Locate the cell with the specified text and output its (X, Y) center coordinate. 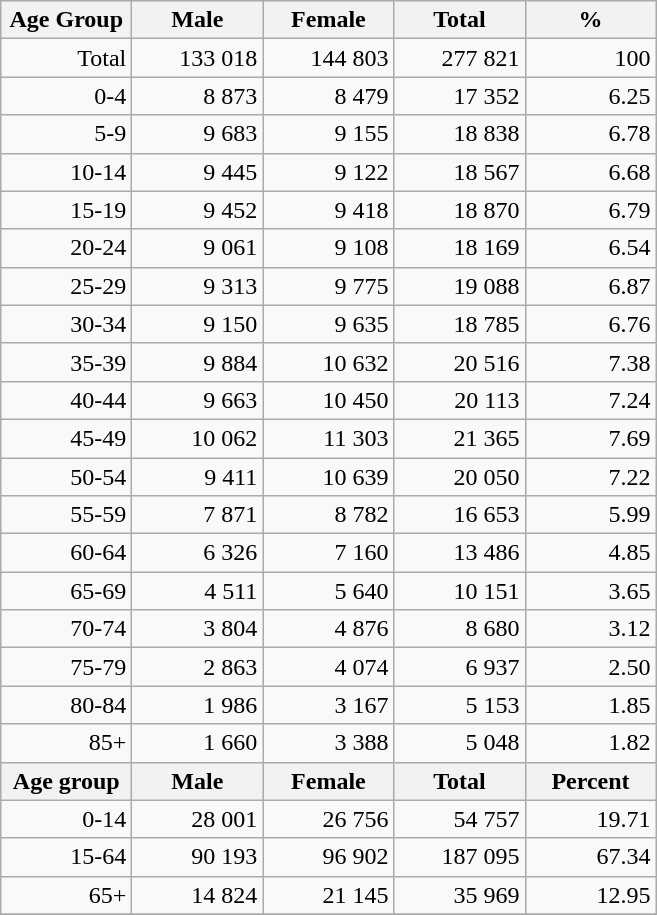
19.71 (590, 819)
10-14 (66, 172)
0-4 (66, 96)
9 108 (328, 248)
6 937 (460, 667)
9 452 (198, 210)
1.85 (590, 705)
45-49 (66, 438)
100 (590, 58)
3 167 (328, 705)
90 193 (198, 857)
9 683 (198, 134)
5-9 (66, 134)
20 516 (460, 362)
9 150 (198, 324)
11 303 (328, 438)
28 001 (198, 819)
7.24 (590, 400)
4 074 (328, 667)
30-34 (66, 324)
17 352 (460, 96)
18 870 (460, 210)
10 450 (328, 400)
54 757 (460, 819)
6.68 (590, 172)
5.99 (590, 515)
60-64 (66, 553)
144 803 (328, 58)
2.50 (590, 667)
133 018 (198, 58)
3 388 (328, 743)
9 155 (328, 134)
18 169 (460, 248)
187 095 (460, 857)
96 902 (328, 857)
2 863 (198, 667)
12.95 (590, 895)
9 418 (328, 210)
9 884 (198, 362)
20 050 (460, 477)
4 876 (328, 629)
7 871 (198, 515)
6.79 (590, 210)
21 145 (328, 895)
Age group (66, 781)
8 873 (198, 96)
9 663 (198, 400)
85+ (66, 743)
9 061 (198, 248)
80-84 (66, 705)
6.76 (590, 324)
4 511 (198, 591)
10 062 (198, 438)
7.22 (590, 477)
18 785 (460, 324)
Percent (590, 781)
8 782 (328, 515)
3.65 (590, 591)
70-74 (66, 629)
16 653 (460, 515)
6.78 (590, 134)
5 640 (328, 591)
6 326 (198, 553)
67.34 (590, 857)
% (590, 20)
35-39 (66, 362)
26 756 (328, 819)
1 660 (198, 743)
55-59 (66, 515)
18 567 (460, 172)
4.85 (590, 553)
1.82 (590, 743)
20 113 (460, 400)
9 445 (198, 172)
75-79 (66, 667)
25-29 (66, 286)
6.54 (590, 248)
3 804 (198, 629)
40-44 (66, 400)
1 986 (198, 705)
21 365 (460, 438)
14 824 (198, 895)
6.87 (590, 286)
5 153 (460, 705)
277 821 (460, 58)
65-69 (66, 591)
8 680 (460, 629)
9 635 (328, 324)
9 313 (198, 286)
5 048 (460, 743)
9 411 (198, 477)
Age Group (66, 20)
8 479 (328, 96)
10 632 (328, 362)
7.69 (590, 438)
15-19 (66, 210)
19 088 (460, 286)
18 838 (460, 134)
13 486 (460, 553)
9 122 (328, 172)
7 160 (328, 553)
0-14 (66, 819)
10 151 (460, 591)
9 775 (328, 286)
6.25 (590, 96)
20-24 (66, 248)
10 639 (328, 477)
3.12 (590, 629)
50-54 (66, 477)
65+ (66, 895)
15-64 (66, 857)
7.38 (590, 362)
35 969 (460, 895)
